Return the [X, Y] coordinate for the center point of the cell that contains the specified text.  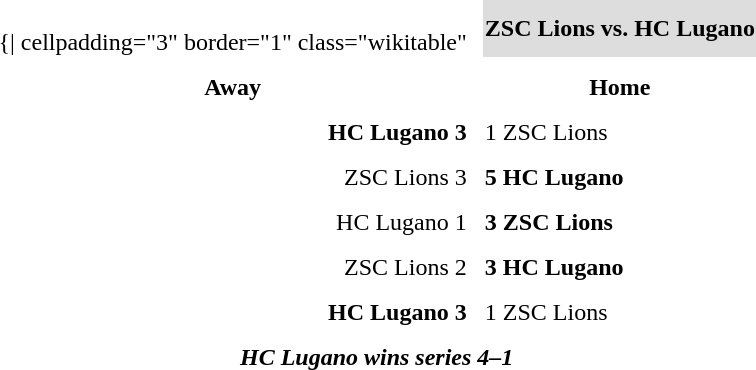
3 ZSC Lions [620, 222]
5 HC Lugano [620, 177]
3 HC Lugano [620, 267]
ZSC Lions vs. HC Lugano [620, 28]
Home [620, 87]
